Detect which cell encompasses the target text, then output its (X, Y) center coordinate. 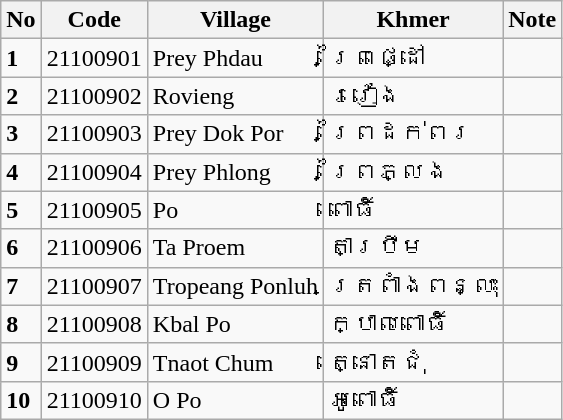
21100905 (94, 210)
9 (21, 362)
21100902 (94, 96)
ព្រៃដក់ពរ (414, 134)
ពោធិ៍ (414, 210)
Tropeang Ponluh (235, 286)
Prey Phdau (235, 58)
O Po (235, 400)
រវៀង (414, 96)
Village (235, 20)
21100910 (94, 400)
21100901 (94, 58)
អូពោធិ៍ (414, 400)
3 (21, 134)
ព្រៃភ្លង (414, 172)
Khmer (414, 20)
Rovieng (235, 96)
6 (21, 248)
21100906 (94, 248)
ព្រៃផ្ដៅ (414, 58)
Prey Dok Por (235, 134)
8 (21, 324)
Tnaot Chum (235, 362)
10 (21, 400)
Code (94, 20)
21100909 (94, 362)
Po (235, 210)
តាប្រឹម (414, 248)
Prey Phlong (235, 172)
4 (21, 172)
ត្នោតជុំ (414, 362)
21100904 (94, 172)
1 (21, 58)
21100907 (94, 286)
No (21, 20)
5 (21, 210)
Ta Proem (235, 248)
2 (21, 96)
21100908 (94, 324)
ក្បាលពោធិ៍ (414, 324)
Note (532, 20)
21100903 (94, 134)
7 (21, 286)
ត្រពាំងពន្លុះ (414, 286)
Kbal Po (235, 324)
